Determine the [x, y] coordinate at the center of the cell enclosing the given text.  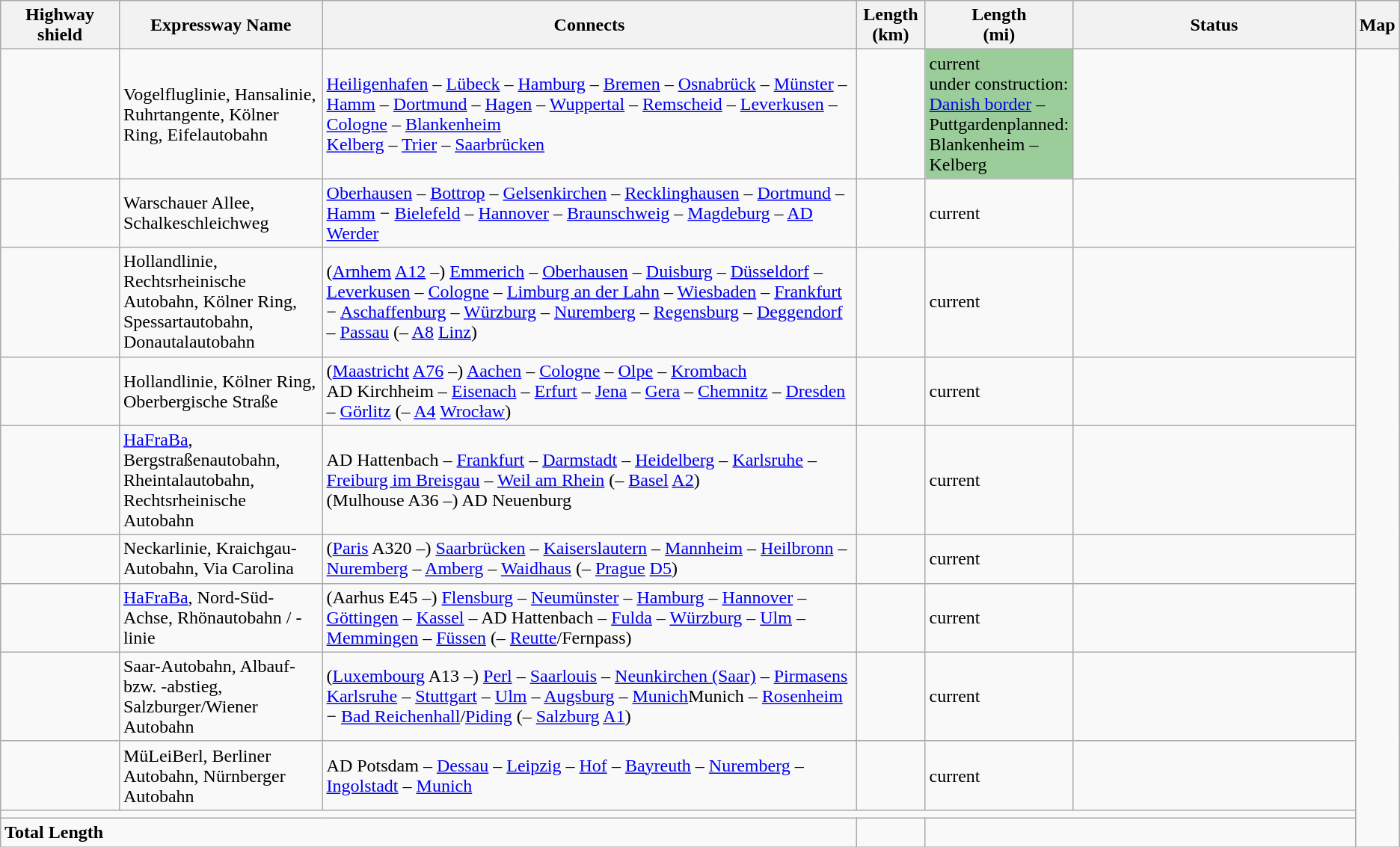
Connects [589, 25]
HaFraBa, Nord-Süd-Achse, Rhönautobahn / -linie [221, 617]
Hollandlinie, Kölner Ring, Oberbergische Straße [221, 391]
Hollandlinie, Rechtsrheinische Autobahn, Kölner Ring, Spessartautobahn, Donautalautobahn [221, 302]
Total Length [429, 832]
Vogelfluglinie, Hansalinie, Ruhrtangente, Kölner Ring, Eifelautobahn [221, 114]
Length(km) [891, 25]
currentunder construction: Danish border – Puttgardenplanned: Blankenheim – Kelberg [999, 114]
AD Hattenbach – Frankfurt – Darmstadt – Heidelberg – Karlsruhe – Freiburg im Breisgau – Weil am Rhein (– Basel A2)(Mulhouse A36 –) AD Neuenburg [589, 480]
Oberhausen – Bottrop – Gelsenkirchen – Recklinghausen – Dortmund – Hamm − Bielefeld – Hannover – Braunschweig – Magdeburg – AD Werder [589, 213]
(Paris A320 –) Saarbrücken – Kaiserslautern – Mannheim – Heilbronn – Nuremberg – Amberg – Waidhaus (– Prague D5) [589, 559]
AD Potsdam – Dessau – Leipzig – Hof – Bayreuth – Nuremberg – Ingolstadt – Munich [589, 775]
Neckarlinie, Kraichgau-Autobahn, Via Carolina [221, 559]
(Maastricht A76 –) Aachen – Cologne – Olpe – KrombachAD Kirchheim – Eisenach – Erfurt – Jena – Gera – Chemnitz – Dresden – Görlitz (– A4 Wrocław) [589, 391]
Map [1378, 25]
Status [1215, 25]
Warschauer Allee, Schalkeschleichweg [221, 213]
Highway shield [60, 25]
Length(mi) [999, 25]
Expressway Name [221, 25]
MüLeiBerl, Berliner Autobahn, Nürnberger Autobahn [221, 775]
Saar-Autobahn, Albauf- bzw. -abstieg, Salzburger/Wiener Autobahn [221, 697]
HaFraBa, Bergstraßenautobahn, Rheintalautobahn, Rechtsrheinische Autobahn [221, 480]
